From the cell containing the given text, extract its center point as [X, Y] coordinate. 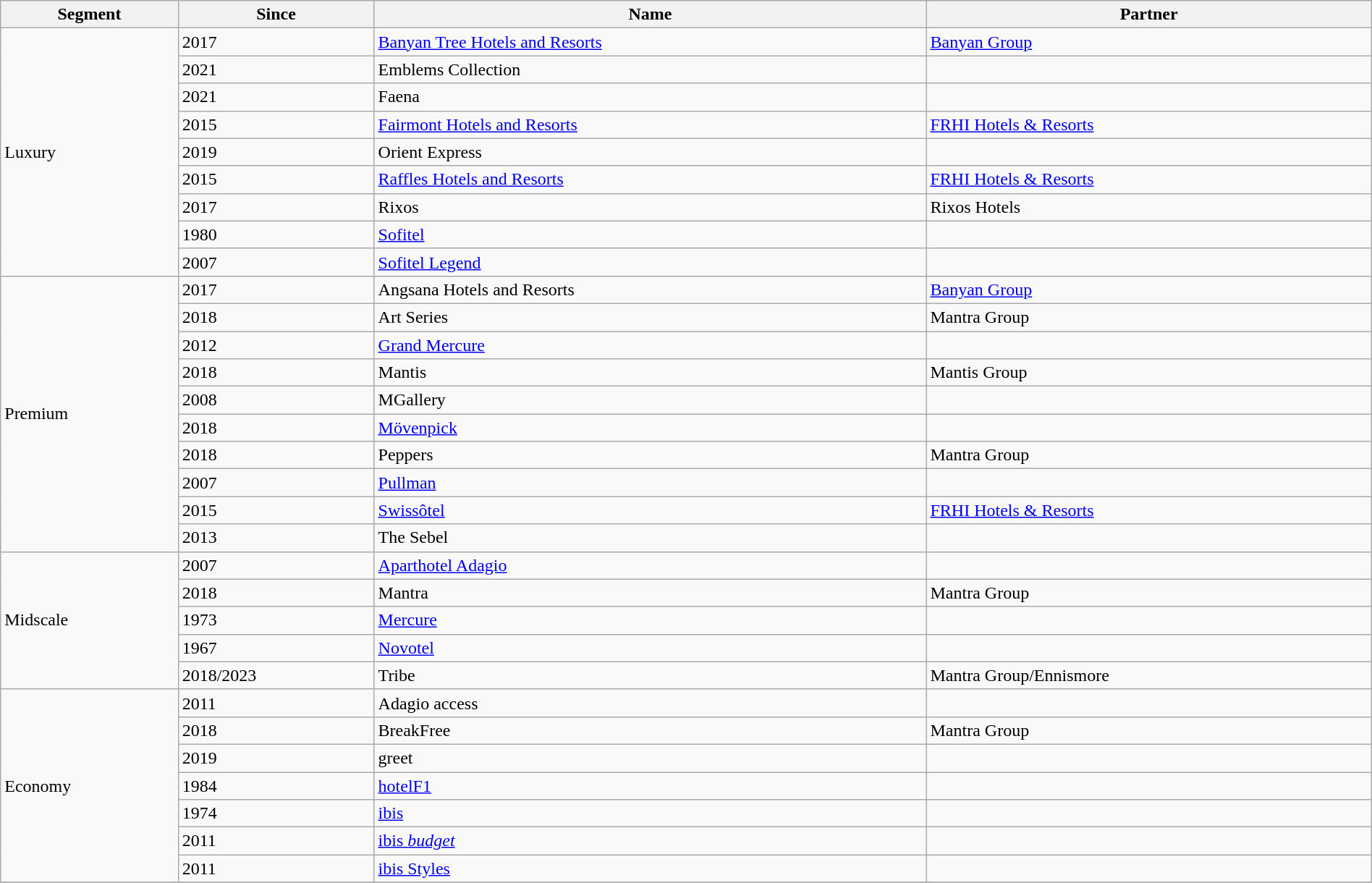
1974 [276, 814]
Economy [90, 785]
hotelF1 [650, 785]
2013 [276, 538]
Swissôtel [650, 510]
Fairmont Hotels and Resorts [650, 124]
ibis [650, 814]
Raffles Hotels and Resorts [650, 179]
2018/2023 [276, 675]
Peppers [650, 455]
Premium [90, 414]
Art Series [650, 317]
Luxury [90, 152]
Banyan Tree Hotels and Resorts [650, 42]
greet [650, 758]
Sofitel [650, 235]
BreakFree [650, 730]
2008 [276, 400]
Faena [650, 97]
Orient Express [650, 152]
Mercure [650, 620]
Grand Mercure [650, 345]
Emblems Collection [650, 69]
1980 [276, 235]
1967 [276, 648]
ibis Styles [650, 869]
Sofitel Legend [650, 262]
Mantra Group/Ennismore [1149, 675]
1984 [276, 785]
Midscale [90, 620]
Mantis Group [1149, 373]
Mövenpick [650, 428]
Name [650, 14]
Rixos Hotels [1149, 207]
Segment [90, 14]
The Sebel [650, 538]
Adagio access [650, 703]
Rixos [650, 207]
Angsana Hotels and Resorts [650, 290]
Since [276, 14]
Pullman [650, 483]
Partner [1149, 14]
ibis budget [650, 841]
1973 [276, 620]
Aparthotel Adagio [650, 565]
2012 [276, 345]
MGallery [650, 400]
Mantra [650, 593]
Mantis [650, 373]
Novotel [650, 648]
Tribe [650, 675]
